Provide the [x, y] coordinate of the cell's center where the given text is located.  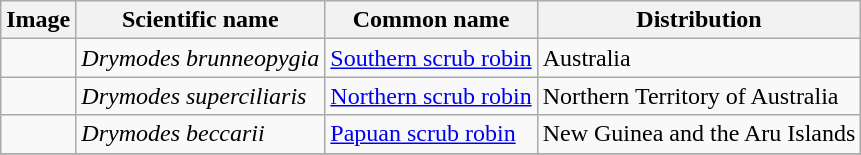
Scientific name [200, 20]
Drymodes beccarii [200, 134]
Papuan scrub robin [431, 134]
Common name [431, 20]
Distribution [699, 20]
Australia [699, 58]
Drymodes superciliaris [200, 96]
Drymodes brunneopygia [200, 58]
Northern scrub robin [431, 96]
Southern scrub robin [431, 58]
Northern Territory of Australia [699, 96]
Image [38, 20]
New Guinea and the Aru Islands [699, 134]
